Pinpoint the cell where the given text exists, returning its (X, Y) midpoint coordinate. 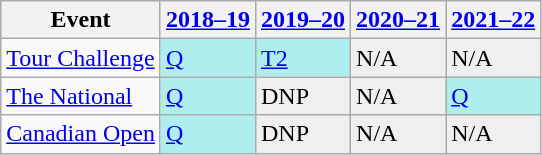
2019–20 (302, 20)
T2 (302, 58)
Tour Challenge (81, 58)
Event (81, 20)
The National (81, 96)
Canadian Open (81, 134)
2018–19 (208, 20)
2021–22 (494, 20)
2020–21 (398, 20)
